Provide the [X, Y] coordinate of the cell's center where the given text is located.  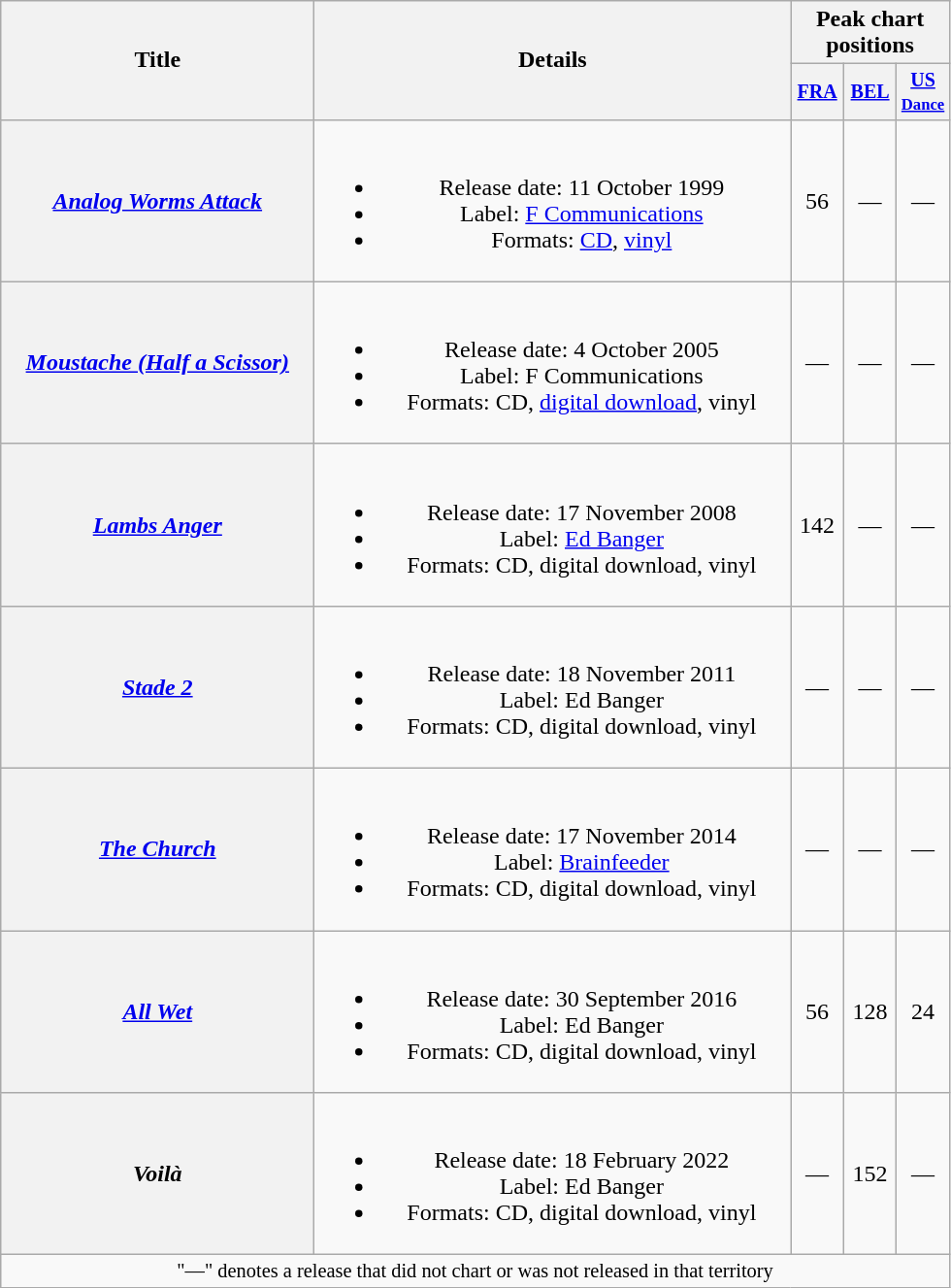
152 [869, 1174]
Release date: 18 February 2022Label: Ed BangerFormats: CD, digital download, vinyl [553, 1174]
Release date: 18 November 2011Label: Ed BangerFormats: CD, digital download, vinyl [553, 687]
All Wet [157, 1011]
Release date: 17 November 2014Label: BrainfeederFormats: CD, digital download, vinyl [553, 850]
Analog Worms Attack [157, 200]
FRA [817, 91]
Release date: 17 November 2008Label: Ed BangerFormats: CD, digital download, vinyl [553, 524]
USDance [923, 91]
"—" denotes a release that did not chart or was not released in that territory [475, 1271]
Lambs Anger [157, 524]
Release date: 30 September 2016Label: Ed BangerFormats: CD, digital download, vinyl [553, 1011]
Peak chart positions [869, 33]
Voilà [157, 1174]
142 [817, 524]
Stade 2 [157, 687]
24 [923, 1011]
BEL [869, 91]
Title [157, 60]
Details [553, 60]
128 [869, 1011]
The Church [157, 850]
Release date: 11 October 1999Label: F CommunicationsFormats: CD, vinyl [553, 200]
Moustache (Half a Scissor) [157, 363]
Release date: 4 October 2005Label: F CommunicationsFormats: CD, digital download, vinyl [553, 363]
